For the text-containing cell, return its midpoint in [X, Y] coordinate format. 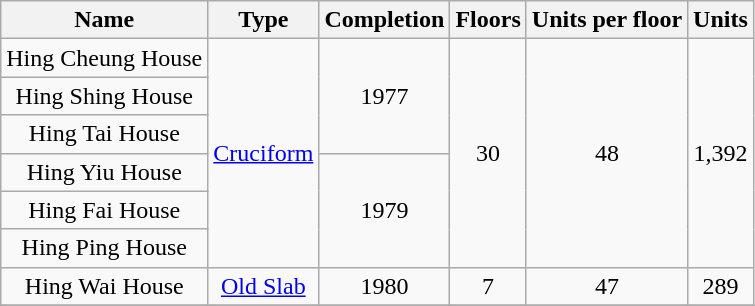
Name [104, 20]
Hing Ping House [104, 248]
Old Slab [264, 286]
48 [606, 153]
Hing Wai House [104, 286]
289 [721, 286]
Cruciform [264, 153]
7 [488, 286]
Hing Cheung House [104, 58]
1980 [384, 286]
Hing Tai House [104, 134]
Floors [488, 20]
Units [721, 20]
30 [488, 153]
1,392 [721, 153]
Hing Fai House [104, 210]
Hing Shing House [104, 96]
Units per floor [606, 20]
Hing Yiu House [104, 172]
1979 [384, 210]
1977 [384, 96]
47 [606, 286]
Completion [384, 20]
Type [264, 20]
